Detect which cell encompasses the target text, then output its (X, Y) center coordinate. 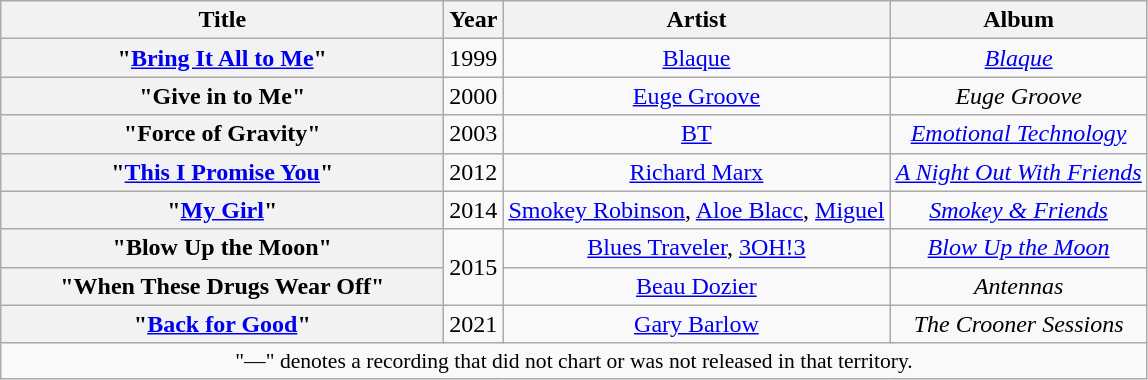
2015 (474, 267)
Album (1018, 20)
BT (696, 134)
Richard Marx (696, 172)
Gary Barlow (696, 324)
"Force of Gravity" (222, 134)
2003 (474, 134)
The Crooner Sessions (1018, 324)
"This I Promise You" (222, 172)
2014 (474, 210)
"Back for Good" (222, 324)
A Night Out With Friends (1018, 172)
Smokey & Friends (1018, 210)
Beau Dozier (696, 286)
"My Girl" (222, 210)
1999 (474, 58)
2012 (474, 172)
Year (474, 20)
"Give in to Me" (222, 96)
Artist (696, 20)
Emotional Technology (1018, 134)
2021 (474, 324)
"Blow Up the Moon" (222, 248)
"When These Drugs Wear Off" (222, 286)
Title (222, 20)
Blues Traveler, 3OH!3 (696, 248)
Blow Up the Moon (1018, 248)
"Bring It All to Me" (222, 58)
Antennas (1018, 286)
2000 (474, 96)
"—" denotes a recording that did not chart or was not released in that territory. (574, 361)
Smokey Robinson, Aloe Blacc, Miguel (696, 210)
